Identify which cell holds the provided text, then report its (X, Y) central coordinate. 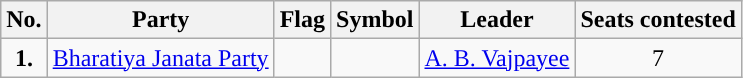
A. B. Vajpayee (497, 58)
1. (24, 58)
Seats contested (658, 20)
No. (24, 20)
Bharatiya Janata Party (160, 58)
Leader (497, 20)
7 (658, 58)
Party (160, 20)
Symbol (375, 20)
Flag (302, 20)
